Identify which cell holds the provided text, then report its [x, y] central coordinate. 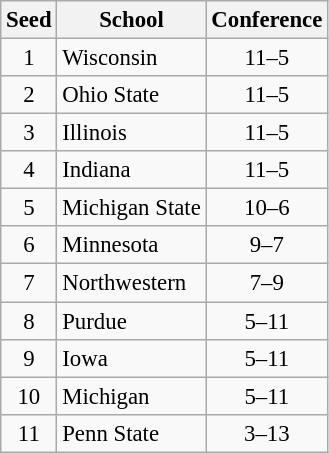
11 [29, 433]
3 [29, 133]
Michigan State [132, 208]
5 [29, 208]
10 [29, 396]
Wisconsin [132, 58]
School [132, 20]
Seed [29, 20]
4 [29, 170]
9 [29, 358]
7–9 [267, 283]
3–13 [267, 433]
10–6 [267, 208]
Michigan [132, 396]
1 [29, 58]
8 [29, 321]
Penn State [132, 433]
Minnesota [132, 245]
2 [29, 95]
Iowa [132, 358]
Ohio State [132, 95]
6 [29, 245]
7 [29, 283]
Indiana [132, 170]
9–7 [267, 245]
Illinois [132, 133]
Conference [267, 20]
Northwestern [132, 283]
Purdue [132, 321]
